Pinpoint the cell where the given text exists, returning its (x, y) midpoint coordinate. 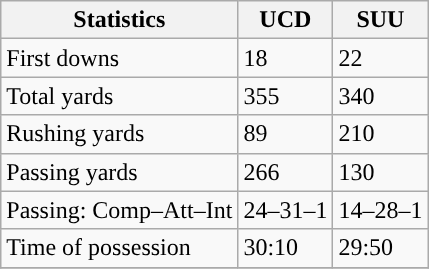
SUU (380, 20)
14–28–1 (380, 210)
First downs (120, 58)
30:10 (286, 248)
210 (380, 134)
Passing yards (120, 172)
Passing: Comp–Att–Int (120, 210)
130 (380, 172)
18 (286, 58)
355 (286, 96)
29:50 (380, 248)
Rushing yards (120, 134)
Statistics (120, 20)
340 (380, 96)
Total yards (120, 96)
266 (286, 172)
Time of possession (120, 248)
24–31–1 (286, 210)
22 (380, 58)
UCD (286, 20)
89 (286, 134)
